Detect which cell encompasses the target text, then output its [X, Y] center coordinate. 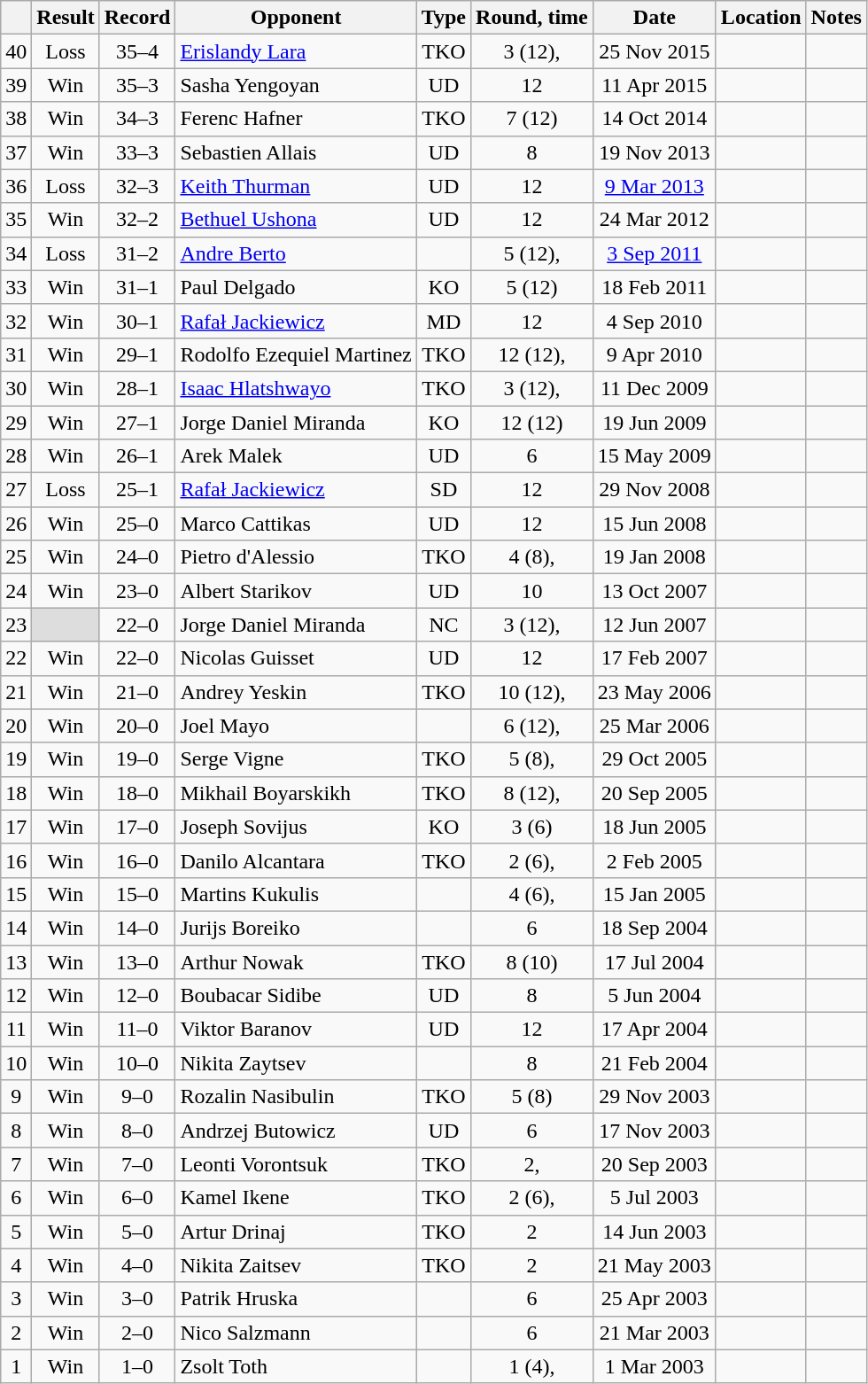
32–3 [137, 186]
4 (8), [532, 557]
9–0 [137, 1097]
38 [16, 119]
13 Oct 2007 [654, 591]
8 (10) [532, 961]
18–0 [137, 793]
Sebastien Allais [296, 152]
29 Nov 2003 [654, 1097]
21 [16, 692]
9 Apr 2010 [654, 354]
13 [16, 961]
Nikita Zaytsev [296, 1063]
Paul Delgado [296, 287]
2–0 [137, 1333]
11–0 [137, 1030]
3 [16, 1299]
Nico Salzmann [296, 1333]
12 (12), [532, 354]
28 [16, 456]
Round, time [532, 18]
32–2 [137, 220]
24 [16, 591]
17 Apr 2004 [654, 1030]
Jurijs Boreiko [296, 928]
22 [16, 658]
8 (12), [532, 793]
12 (12) [532, 423]
18 Sep 2004 [654, 928]
36 [16, 186]
7 [16, 1164]
5 (12), [532, 253]
Kamel Ikene [296, 1198]
3 Sep 2011 [654, 253]
5 (8) [532, 1097]
Location [761, 18]
Type [443, 18]
30 [16, 388]
14–0 [137, 928]
1–0 [137, 1366]
20 Sep 2003 [654, 1164]
35–4 [137, 51]
Andre Berto [296, 253]
15 [16, 894]
28–1 [137, 388]
MD [443, 321]
4 (6), [532, 894]
27–1 [137, 423]
8–0 [137, 1131]
NC [443, 625]
Isaac Hlatshwayo [296, 388]
23 May 2006 [654, 692]
16 [16, 860]
25 Mar 2006 [654, 726]
2, [532, 1164]
18 Jun 2005 [654, 827]
25 Nov 2015 [654, 51]
Boubacar Sidibe [296, 996]
Notes [836, 18]
Zsolt Toth [296, 1366]
25 Apr 2003 [654, 1299]
SD [443, 490]
Viktor Baranov [296, 1030]
Mikhail Boyarskikh [296, 793]
17 [16, 827]
15–0 [137, 894]
5 [16, 1232]
Marco Cattikas [296, 524]
Albert Starikov [296, 591]
Nicolas Guisset [296, 658]
32 [16, 321]
5 Jun 2004 [654, 996]
2 Feb 2005 [654, 860]
Patrik Hruska [296, 1299]
17 Jul 2004 [654, 961]
5 (12) [532, 287]
37 [16, 152]
7 (12) [532, 119]
15 May 2009 [654, 456]
Andrey Yeskin [296, 692]
14 Jun 2003 [654, 1232]
12 Jun 2007 [654, 625]
Opponent [296, 18]
Leonti Vorontsuk [296, 1164]
Pietro d'Alessio [296, 557]
6 (12), [532, 726]
1 [16, 1366]
23 [16, 625]
17–0 [137, 827]
35 [16, 220]
Arthur Nowak [296, 961]
29 [16, 423]
12–0 [137, 996]
3–0 [137, 1299]
17 Nov 2003 [654, 1131]
1 Mar 2003 [654, 1366]
Serge Vigne [296, 759]
9 Mar 2013 [654, 186]
21 May 2003 [654, 1265]
Martins Kukulis [296, 894]
4 Sep 2010 [654, 321]
Ferenc Hafner [296, 119]
29–1 [137, 354]
11 Apr 2015 [654, 85]
15 Jun 2008 [654, 524]
11 Dec 2009 [654, 388]
Keith Thurman [296, 186]
19–0 [137, 759]
Sasha Yengoyan [296, 85]
29 Nov 2008 [654, 490]
23–0 [137, 591]
14 [16, 928]
6–0 [137, 1198]
24–0 [137, 557]
21 Mar 2003 [654, 1333]
31 [16, 354]
25 [16, 557]
9 [16, 1097]
Joseph Sovijus [296, 827]
Nikita Zaitsev [296, 1265]
Record [137, 18]
16–0 [137, 860]
21 Feb 2004 [654, 1063]
19 Jan 2008 [654, 557]
5 (8), [532, 759]
Artur Drinaj [296, 1232]
7–0 [137, 1164]
26–1 [137, 456]
34–3 [137, 119]
Result [66, 18]
Rozalin Nasibulin [296, 1097]
27 [16, 490]
18 Feb 2011 [654, 287]
Erislandy Lara [296, 51]
Date [654, 18]
11 [16, 1030]
25–0 [137, 524]
33–3 [137, 152]
19 [16, 759]
31–1 [137, 287]
Arek Malek [296, 456]
1 (4), [532, 1366]
13–0 [137, 961]
Rodolfo Ezequiel Martinez [296, 354]
35–3 [137, 85]
30–1 [137, 321]
20 Sep 2005 [654, 793]
26 [16, 524]
4–0 [137, 1265]
15 Jan 2005 [654, 894]
20 [16, 726]
5 Jul 2003 [654, 1198]
20–0 [137, 726]
Andrzej Butowicz [296, 1131]
4 [16, 1265]
29 Oct 2005 [654, 759]
Danilo Alcantara [296, 860]
24 Mar 2012 [654, 220]
3 (6) [532, 827]
Joel Mayo [296, 726]
21–0 [137, 692]
Bethuel Ushona [296, 220]
40 [16, 51]
34 [16, 253]
5–0 [137, 1232]
25–1 [137, 490]
19 Jun 2009 [654, 423]
10 (12), [532, 692]
17 Feb 2007 [654, 658]
14 Oct 2014 [654, 119]
31–2 [137, 253]
19 Nov 2013 [654, 152]
33 [16, 287]
39 [16, 85]
18 [16, 793]
10–0 [137, 1063]
